For the text-containing cell, return its midpoint in [X, Y] coordinate format. 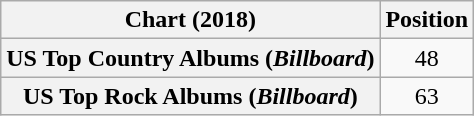
63 [427, 96]
Chart (2018) [190, 20]
Position [427, 20]
US Top Rock Albums (Billboard) [190, 96]
48 [427, 58]
US Top Country Albums (Billboard) [190, 58]
